Identify which cell holds the provided text, then report its [x, y] central coordinate. 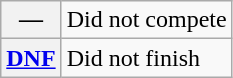
DNF [31, 58]
— [31, 20]
Did not compete [146, 20]
Did not finish [146, 58]
